Detect which cell encompasses the target text, then output its (x, y) center coordinate. 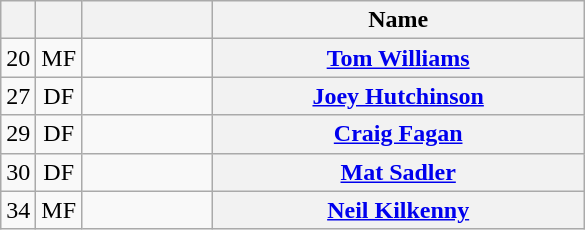
Mat Sadler (398, 172)
Neil Kilkenny (398, 210)
30 (18, 172)
34 (18, 210)
Joey Hutchinson (398, 96)
Name (398, 20)
29 (18, 134)
Tom Williams (398, 58)
27 (18, 96)
20 (18, 58)
Craig Fagan (398, 134)
